Search for the cell housing the specified text and yield its [X, Y] center coordinate. 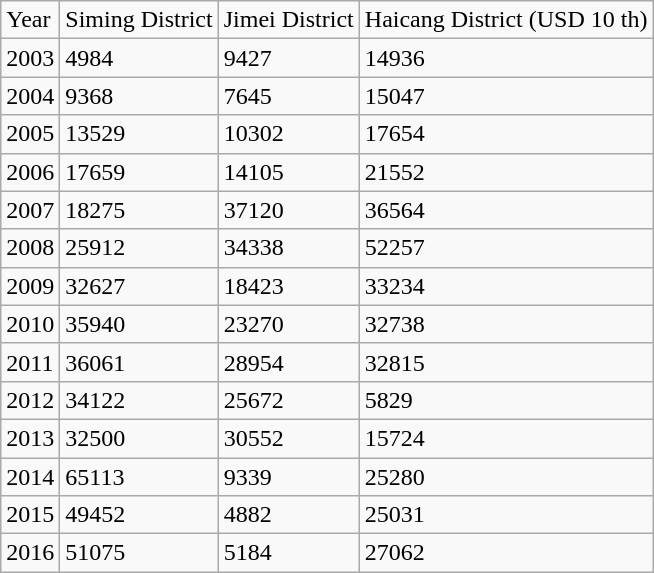
Year [30, 20]
32738 [506, 324]
2012 [30, 400]
17659 [139, 172]
36564 [506, 210]
15047 [506, 96]
Jimei District [288, 20]
14105 [288, 172]
2013 [30, 438]
2005 [30, 134]
25912 [139, 248]
2003 [30, 58]
37120 [288, 210]
27062 [506, 553]
52257 [506, 248]
32815 [506, 362]
2009 [30, 286]
2007 [30, 210]
2014 [30, 477]
10302 [288, 134]
4984 [139, 58]
2004 [30, 96]
5184 [288, 553]
18423 [288, 286]
49452 [139, 515]
25672 [288, 400]
25280 [506, 477]
35940 [139, 324]
33234 [506, 286]
32627 [139, 286]
30552 [288, 438]
51075 [139, 553]
9427 [288, 58]
2008 [30, 248]
4882 [288, 515]
5829 [506, 400]
9339 [288, 477]
2015 [30, 515]
36061 [139, 362]
65113 [139, 477]
32500 [139, 438]
13529 [139, 134]
18275 [139, 210]
2006 [30, 172]
14936 [506, 58]
7645 [288, 96]
Siming District [139, 20]
Haicang District (USD 10 th) [506, 20]
23270 [288, 324]
25031 [506, 515]
34338 [288, 248]
2010 [30, 324]
17654 [506, 134]
28954 [288, 362]
2011 [30, 362]
34122 [139, 400]
21552 [506, 172]
2016 [30, 553]
15724 [506, 438]
9368 [139, 96]
